Return the [x, y] coordinate for the center point of the cell that contains the specified text.  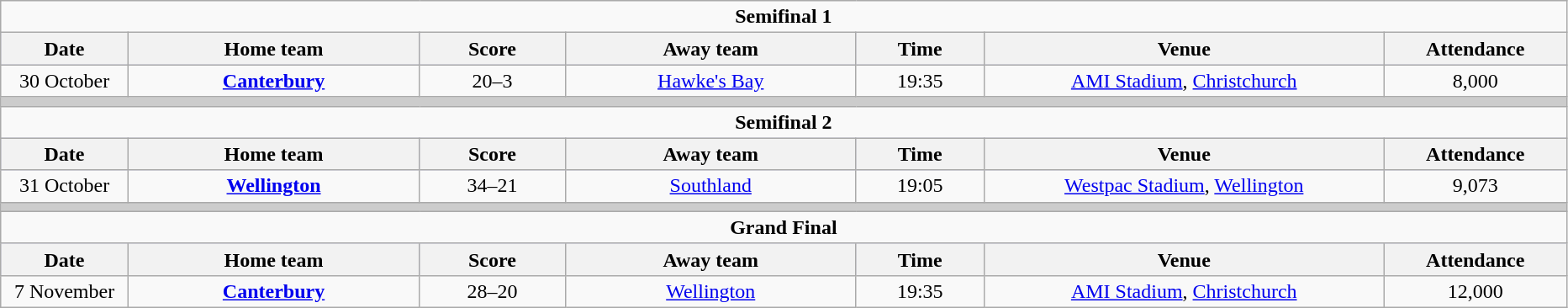
31 October [65, 186]
Grand Final [784, 227]
Semifinal 2 [784, 122]
Hawke's Bay [710, 81]
20–3 [493, 81]
28–20 [493, 291]
Semifinal 1 [784, 17]
34–21 [493, 186]
Southland [710, 186]
8,000 [1475, 81]
30 October [65, 81]
19:05 [920, 186]
Westpac Stadium, Wellington [1184, 186]
12,000 [1475, 291]
7 November [65, 291]
9,073 [1475, 186]
